Scan for the cell matching the given text and deliver its (x, y) coordinate at center. 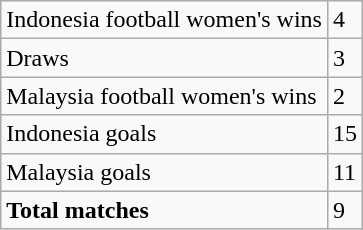
Indonesia goals (164, 134)
Draws (164, 58)
2 (344, 96)
Malaysia football women's wins (164, 96)
9 (344, 210)
Indonesia football women's wins (164, 20)
11 (344, 172)
15 (344, 134)
4 (344, 20)
3 (344, 58)
Total matches (164, 210)
Malaysia goals (164, 172)
